Output the (x, y) coordinate of the center of the cell containing the given text.  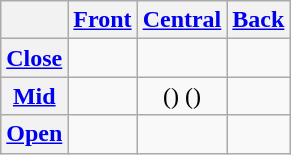
Open (34, 134)
Mid (34, 96)
() () (182, 96)
Close (34, 58)
Central (182, 20)
Front (102, 20)
Back (258, 20)
